Determine the [X, Y] coordinate at the center of the cell enclosing the given text.  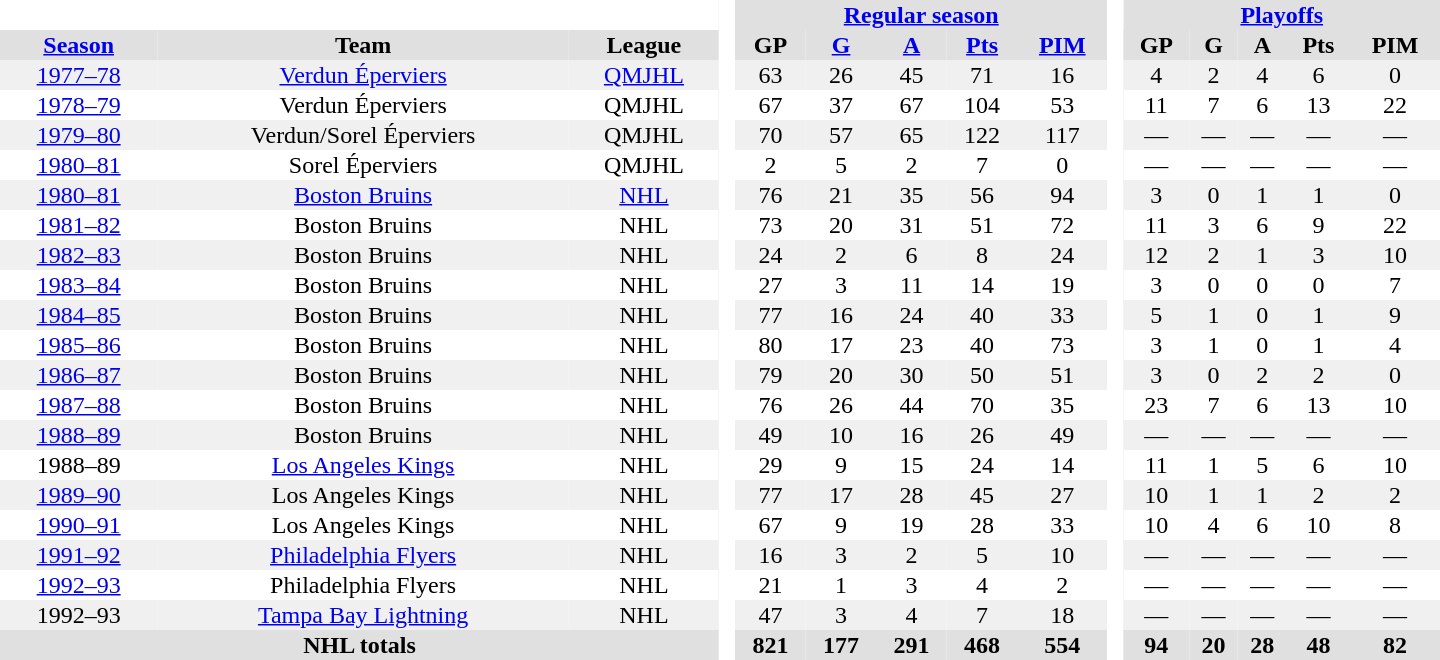
29 [770, 465]
56 [982, 195]
48 [1318, 645]
47 [770, 615]
Sorel Éperviers [363, 165]
1979–80 [78, 135]
1990–91 [78, 525]
Regular season [921, 15]
53 [1062, 105]
Playoffs [1282, 15]
104 [982, 105]
37 [842, 105]
72 [1062, 225]
177 [842, 645]
1989–90 [78, 495]
117 [1062, 135]
Tampa Bay Lightning [363, 615]
1977–78 [78, 75]
44 [912, 405]
468 [982, 645]
65 [912, 135]
30 [912, 375]
31 [912, 225]
1987–88 [78, 405]
71 [982, 75]
League [644, 45]
122 [982, 135]
57 [842, 135]
18 [1062, 615]
1983–84 [78, 285]
1978–79 [78, 105]
1984–85 [78, 315]
80 [770, 345]
12 [1156, 255]
15 [912, 465]
1986–87 [78, 375]
63 [770, 75]
Verdun/Sorel Éperviers [363, 135]
1981–82 [78, 225]
79 [770, 375]
1985–86 [78, 345]
Team [363, 45]
82 [1395, 645]
NHL totals [360, 645]
554 [1062, 645]
Season [78, 45]
1982–83 [78, 255]
821 [770, 645]
1991–92 [78, 555]
291 [912, 645]
50 [982, 375]
